Capture the cell that displays the provided text and extract its (x, y) central coordinate. 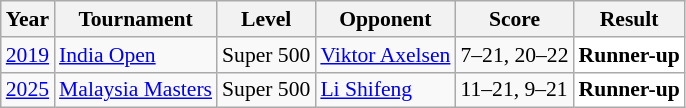
Viktor Axelsen (385, 55)
2019 (28, 55)
Malaysia Masters (136, 90)
Opponent (385, 19)
India Open (136, 55)
Result (630, 19)
Li Shifeng (385, 90)
2025 (28, 90)
Level (266, 19)
Score (514, 19)
11–21, 9–21 (514, 90)
7–21, 20–22 (514, 55)
Year (28, 19)
Tournament (136, 19)
